Scan for the cell matching the given text and deliver its (X, Y) coordinate at center. 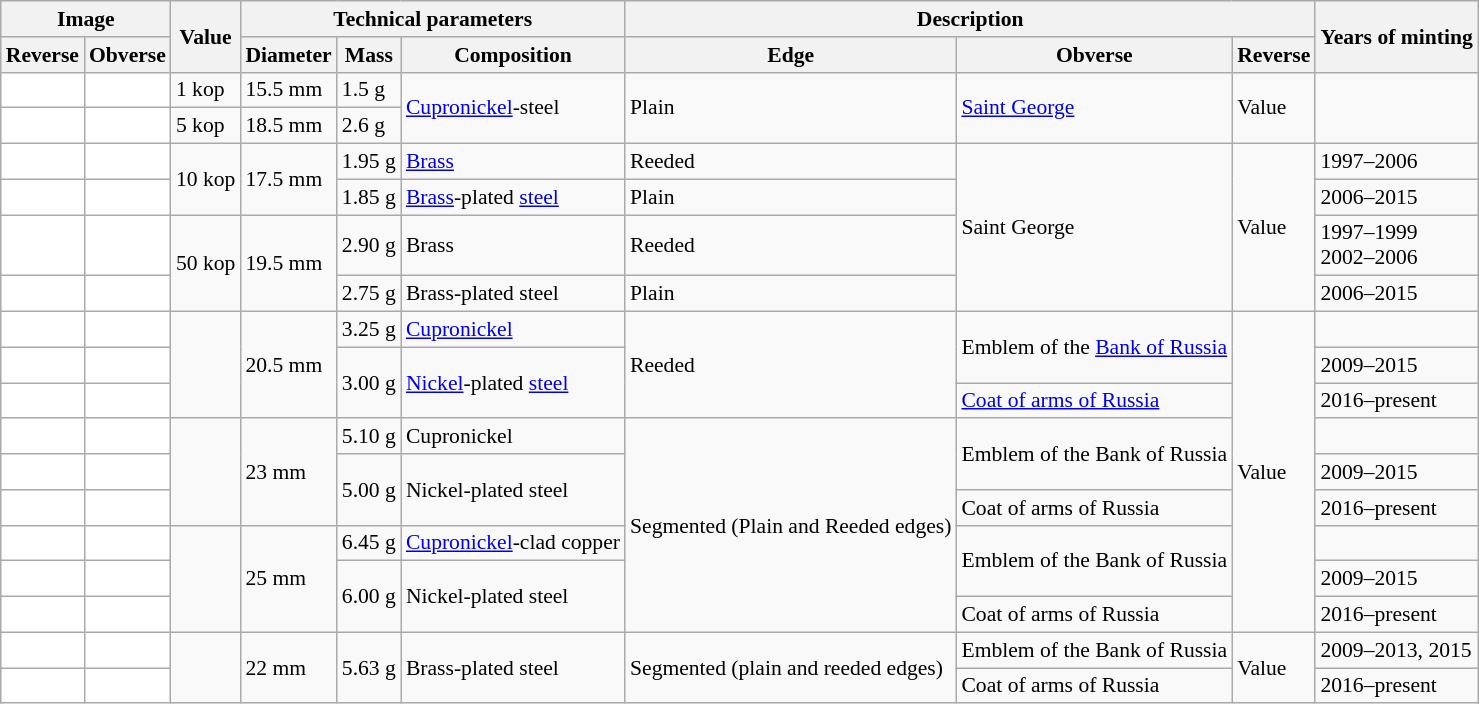
3.00 g (369, 382)
Diameter (288, 55)
10 kop (206, 180)
Mass (369, 55)
6.00 g (369, 596)
Technical parameters (432, 19)
20.5 mm (288, 366)
1997–2006 (1396, 162)
Edge (790, 55)
1997–19992002–2006 (1396, 246)
1 kop (206, 90)
Cupronickel-steel (513, 108)
Composition (513, 55)
25 mm (288, 578)
15.5 mm (288, 90)
2009–2013, 2015 (1396, 650)
Segmented (Plain and Reeded edges) (790, 526)
19.5 mm (288, 264)
17.5 mm (288, 180)
1.5 g (369, 90)
1.85 g (369, 197)
5.10 g (369, 437)
23 mm (288, 472)
6.45 g (369, 543)
5 kop (206, 126)
Years of minting (1396, 36)
Description (970, 19)
18.5 mm (288, 126)
2.75 g (369, 294)
1.95 g (369, 162)
50 kop (206, 264)
5.63 g (369, 668)
Image (86, 19)
2.6 g (369, 126)
2.90 g (369, 246)
3.25 g (369, 330)
Segmented (plain and reeded edges) (790, 668)
22 mm (288, 668)
Cupronickel-clad copper (513, 543)
5.00 g (369, 490)
